Capture the cell that displays the provided text and extract its [X, Y] central coordinate. 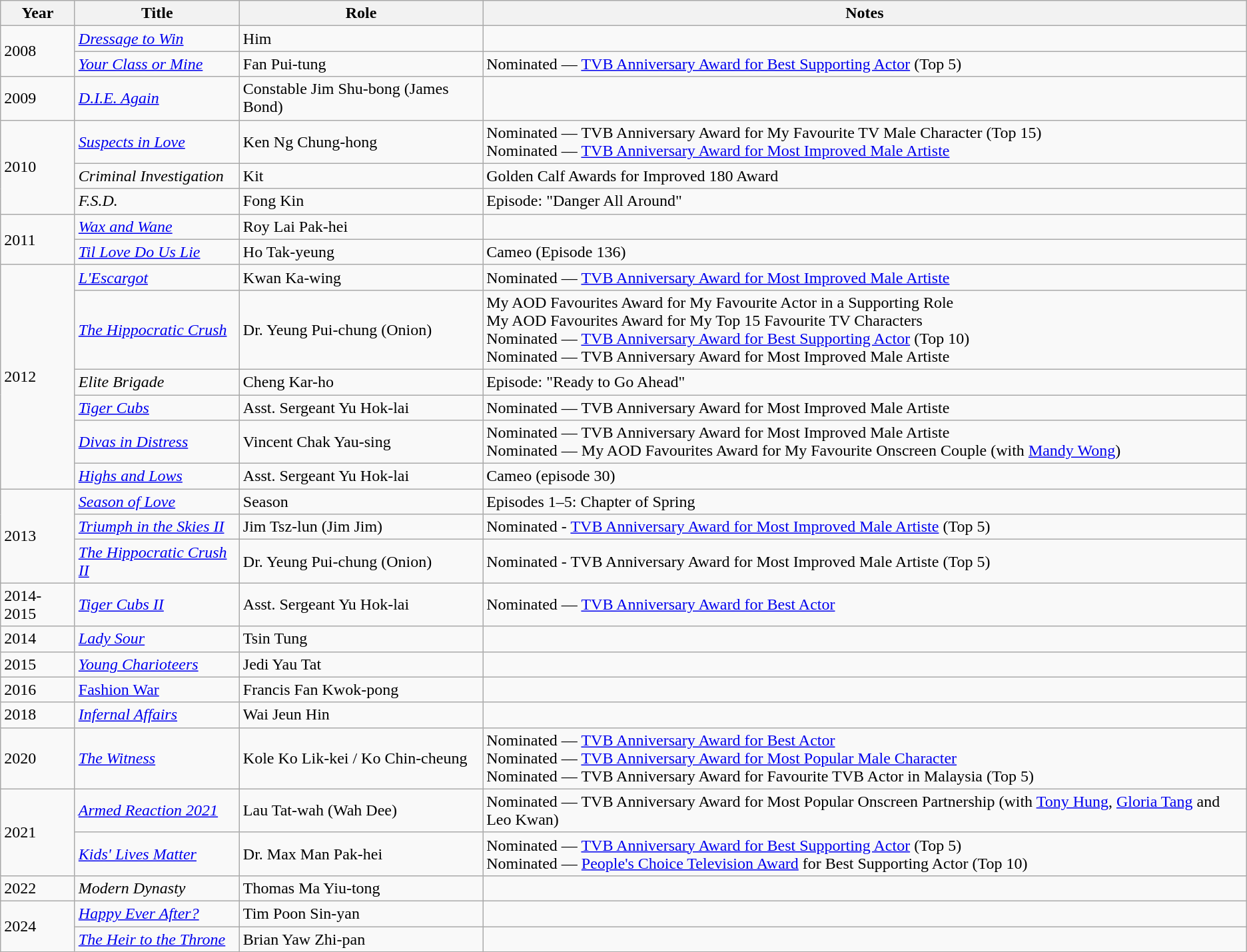
2016 [38, 690]
Season [361, 502]
Til Love Do Us Lie [157, 252]
2010 [38, 167]
L'Escargot [157, 277]
Vincent Chak Yau-sing [361, 442]
Cameo (Episode 136) [865, 252]
Triumph in the Skies II [157, 527]
2022 [38, 888]
Armed Reaction 2021 [157, 810]
Constable Jim Shu-bong (James Bond) [361, 99]
Your Class or Mine [157, 64]
2020 [38, 758]
Suspects in Love [157, 141]
Jedi Yau Tat [361, 664]
2014-2015 [38, 605]
Dr. Max Man Pak-hei [361, 854]
2009 [38, 99]
Lady Sour [157, 639]
2011 [38, 239]
Nominated — TVB Anniversary Award for My Favourite TV Male Character (Top 15)Nominated — TVB Anniversary Award for Most Improved Male Artiste [865, 141]
Episode: "Danger All Around" [865, 201]
2014 [38, 639]
Notes [865, 13]
Kit [361, 176]
Him [361, 39]
Nominated — TVB Anniversary Award for Best Supporting Actor (Top 5) Nominated — People's Choice Television Award for Best Supporting Actor (Top 10) [865, 854]
Criminal Investigation [157, 176]
Kwan Ka-wing [361, 277]
Young Charioteers [157, 664]
Jim Tsz-lun (Jim Jim) [361, 527]
Thomas Ma Yiu-tong [361, 888]
Tiger Cubs [157, 407]
2012 [38, 376]
Tim Poon Sin-yan [361, 913]
Happy Ever After? [157, 913]
Modern Dynasty [157, 888]
Cameo (episode 30) [865, 476]
Fong Kin [361, 201]
Season of Love [157, 502]
Episode: "Ready to Go Ahead" [865, 382]
2018 [38, 715]
Tsin Tung [361, 639]
Francis Fan Kwok-pong [361, 690]
2024 [38, 926]
2013 [38, 536]
The Hippocratic Crush II [157, 561]
Episodes 1–5: Chapter of Spring [865, 502]
Dressage to Win [157, 39]
Golden Calf Awards for Improved 180 Award [865, 176]
Nominated — TVB Anniversary Award for Most Popular Onscreen Partnership (with Tony Hung, Gloria Tang and Leo Kwan) [865, 810]
Infernal Affairs [157, 715]
Brian Yaw Zhi-pan [361, 939]
Kole Ko Lik-kei / Ko Chin-cheung [361, 758]
Roy Lai Pak-hei [361, 227]
Wai Jeun Hin [361, 715]
Fashion War [157, 690]
Wax and Wane [157, 227]
Nominated — TVB Anniversary Award for Best Supporting Actor (Top 5) [865, 64]
Nominated — TVB Anniversary Award for Best Actor [865, 605]
Ho Tak-yeung [361, 252]
Divas in Distress [157, 442]
Cheng Kar-ho [361, 382]
Highs and Lows [157, 476]
Ken Ng Chung-hong [361, 141]
The Heir to the Throne [157, 939]
Fan Pui-tung [361, 64]
Year [38, 13]
Elite Brigade [157, 382]
2015 [38, 664]
The Hippocratic Crush [157, 329]
Tiger Cubs II [157, 605]
2021 [38, 832]
D.I.E. Again [157, 99]
Title [157, 13]
F.S.D. [157, 201]
Lau Tat-wah (Wah Dee) [361, 810]
Kids' Lives Matter [157, 854]
The Witness [157, 758]
Role [361, 13]
2008 [38, 51]
